Detect which cell encompasses the target text, then output its (x, y) center coordinate. 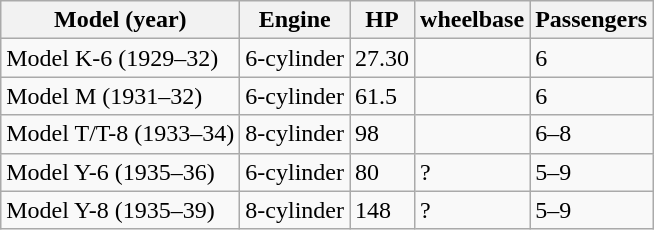
98 (382, 134)
Engine (295, 20)
6–8 (592, 134)
Model K-6 (1929–32) (120, 58)
HP (382, 20)
Model (year) (120, 20)
wheelbase (472, 20)
Model T/T-8 (1933–34) (120, 134)
Model Y-6 (1935–36) (120, 172)
27.30 (382, 58)
148 (382, 210)
Model Y-8 (1935–39) (120, 210)
61.5 (382, 96)
Passengers (592, 20)
Model M (1931–32) (120, 96)
80 (382, 172)
